Return the [x, y] coordinate for the center point of the cell that contains the specified text.  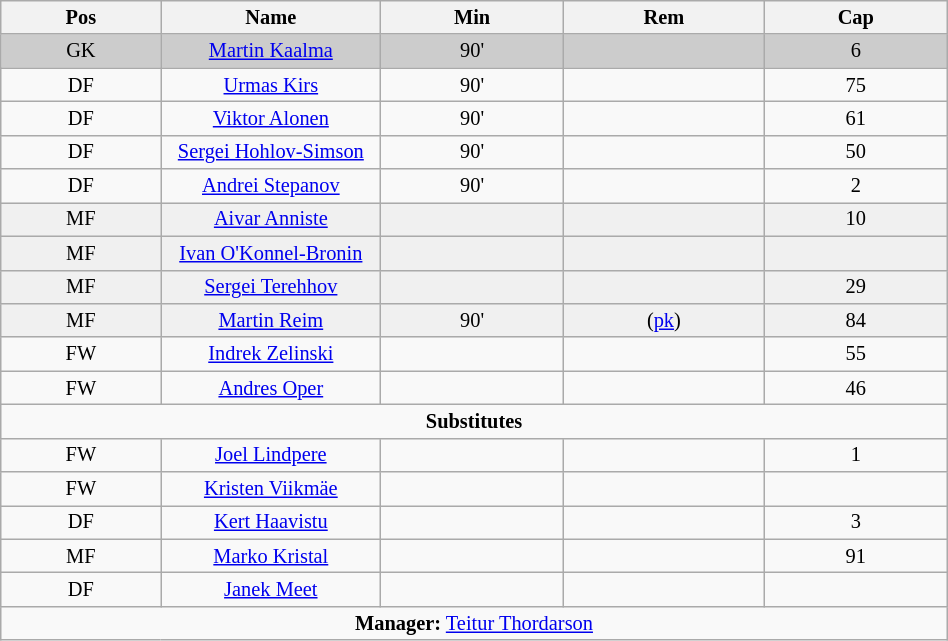
75 [856, 85]
29 [856, 287]
46 [856, 388]
Kert Haavistu [271, 522]
Joel Lindpere [271, 455]
61 [856, 118]
Viktor Alonen [271, 118]
Marko Kristal [271, 556]
Manager: Teitur Thordarson [474, 623]
Min [472, 17]
Urmas Kirs [271, 85]
Sergei Hohlov-Simson [271, 152]
Indrek Zelinski [271, 354]
Cap [856, 17]
6 [856, 51]
Rem [664, 17]
Ivan O'Konnel-Bronin [271, 253]
Martin Kaalma [271, 51]
Substitutes [474, 421]
1 [856, 455]
10 [856, 219]
Name [271, 17]
Pos [81, 17]
84 [856, 320]
Martin Reim [271, 320]
91 [856, 556]
Sergei Terehhov [271, 287]
Janek Meet [271, 589]
Kristen Viikmäe [271, 489]
(pk) [664, 320]
Aivar Anniste [271, 219]
50 [856, 152]
Andrei Stepanov [271, 186]
Andres Oper [271, 388]
3 [856, 522]
GK [81, 51]
2 [856, 186]
55 [856, 354]
